Scan for the cell matching the given text and deliver its [X, Y] coordinate at center. 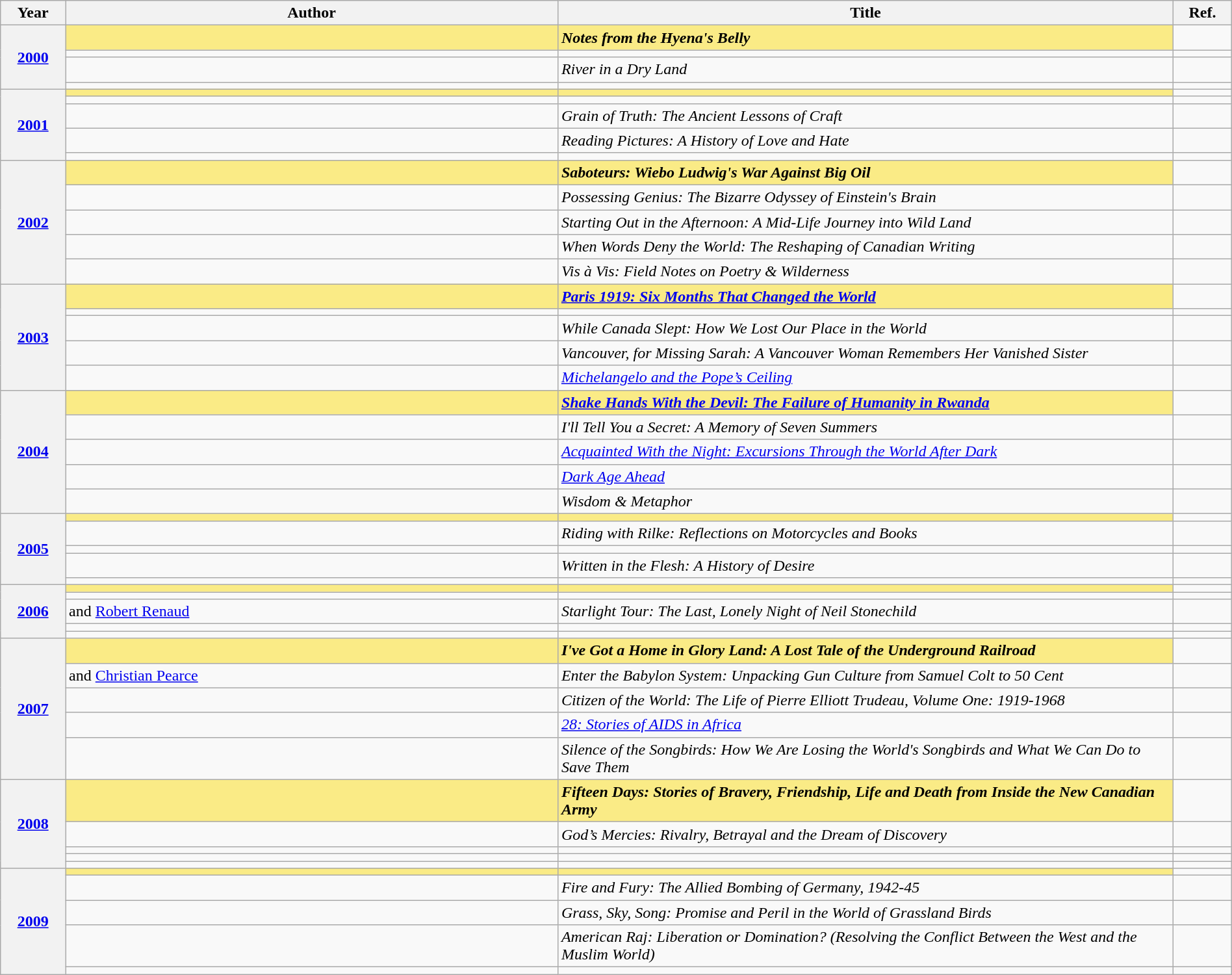
Citizen of the World: The Life of Pierre Elliott Trudeau, Volume One: 1919-1968 [866, 700]
Silence of the Songbirds: How We Are Losing the World's Songbirds and What We Can Do to Save Them [866, 758]
I'll Tell You a Secret: A Memory of Seven Summers [866, 427]
2004 [33, 452]
Saboteurs: Wiebo Ludwig's War Against Big Oil [866, 172]
Fifteen Days: Stories of Bravery, Friendship, Life and Death from Inside the New Canadian Army [866, 801]
Vis à Vis: Field Notes on Poetry & Wilderness [866, 272]
Author [312, 13]
Enter the Babylon System: Unpacking Gun Culture from Samuel Colt to 50 Cent [866, 675]
Grass, Sky, Song: Promise and Peril in the World of Grassland Birds [866, 913]
Grain of Truth: The Ancient Lessons of Craft [866, 116]
River in a Dry Land [866, 70]
2005 [33, 549]
Starlight Tour: The Last, Lonely Night of Neil Stonechild [866, 612]
Acquainted With the Night: Excursions Through the World After Dark [866, 452]
Shake Hands With the Devil: The Failure of Humanity in Rwanda [866, 402]
Dark Age Ahead [866, 476]
and Christian Pearce [312, 675]
Notes from the Hyena's Belly [866, 38]
Vancouver, for Missing Sarah: A Vancouver Woman Remembers Her Vanished Sister [866, 353]
Wisdom & Metaphor [866, 501]
Written in the Flesh: A History of Desire [866, 565]
Fire and Fury: The Allied Bombing of Germany, 1942-45 [866, 888]
Michelangelo and the Pope’s Ceiling [866, 378]
and Robert Renaud [312, 612]
Starting Out in the Afternoon: A Mid-Life Journey into Wild Land [866, 222]
Title [866, 13]
Ref. [1203, 13]
2002 [33, 222]
I've Got a Home in Glory Land: A Lost Tale of the Underground Railroad [866, 651]
2007 [33, 708]
2000 [33, 57]
Paris 1919: Six Months That Changed the World [866, 296]
While Canada Slept: How We Lost Our Place in the World [866, 328]
2001 [33, 125]
Possessing Genius: The Bizarre Odyssey of Einstein's Brain [866, 197]
When Words Deny the World: The Reshaping of Canadian Writing [866, 247]
2008 [33, 824]
American Raj: Liberation or Domination? (Resolving the Conflict Between the West and the Muslim World) [866, 946]
28: Stories of AIDS in Africa [866, 725]
Riding with Rilke: Reflections on Motorcycles and Books [866, 533]
God’s Mercies: Rivalry, Betrayal and the Dream of Discovery [866, 834]
2006 [33, 612]
2003 [33, 337]
Year [33, 13]
2009 [33, 922]
Reading Pictures: A History of Love and Hate [866, 140]
